Search for the cell housing the specified text and yield its [x, y] center coordinate. 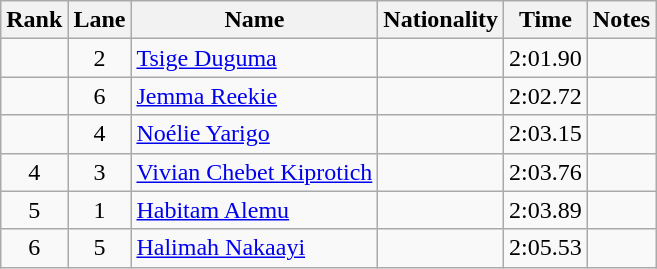
2:02.72 [546, 96]
1 [100, 210]
Noélie Yarigo [254, 134]
Rank [34, 20]
2 [100, 58]
Halimah Nakaayi [254, 248]
Jemma Reekie [254, 96]
3 [100, 172]
2:03.89 [546, 210]
2:03.76 [546, 172]
2:03.15 [546, 134]
2:05.53 [546, 248]
Name [254, 20]
2:01.90 [546, 58]
Nationality [441, 20]
Vivian Chebet Kiprotich [254, 172]
Habitam Alemu [254, 210]
Tsige Duguma [254, 58]
Notes [621, 20]
Time [546, 20]
Lane [100, 20]
